Find where the given text appears and provide that cell's center as [X, Y] coordinate. 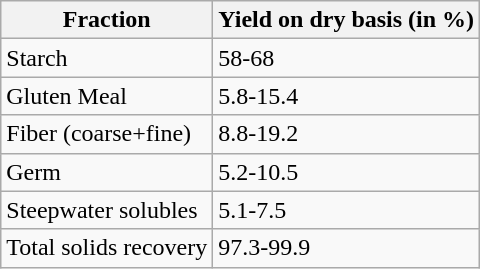
Steepwater solubles [107, 210]
5.2-10.5 [346, 172]
5.1-7.5 [346, 210]
Starch [107, 58]
Fraction [107, 20]
5.8-15.4 [346, 96]
8.8-19.2 [346, 134]
58-68 [346, 58]
Gluten Meal [107, 96]
Yield on dry basis (in %) [346, 20]
Germ [107, 172]
97.3-99.9 [346, 248]
Fiber (coarse+fine) [107, 134]
Total solids recovery [107, 248]
